From the cell containing the given text, extract its center point as [x, y] coordinate. 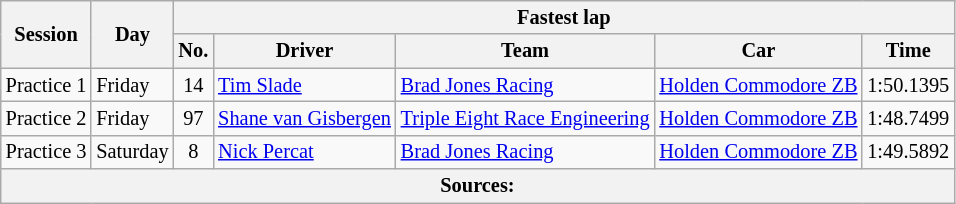
Fastest lap [564, 17]
Team [526, 51]
14 [194, 85]
Time [908, 51]
Saturday [132, 152]
1:49.5892 [908, 152]
Practice 2 [46, 118]
Sources: [478, 186]
Tim Slade [304, 85]
97 [194, 118]
Practice 3 [46, 152]
8 [194, 152]
Triple Eight Race Engineering [526, 118]
Session [46, 34]
Car [758, 51]
Day [132, 34]
Nick Percat [304, 152]
1:50.1395 [908, 85]
1:48.7499 [908, 118]
No. [194, 51]
Shane van Gisbergen [304, 118]
Driver [304, 51]
Practice 1 [46, 85]
